Extract the [X, Y] coordinate from the center of the cell holding the provided text.  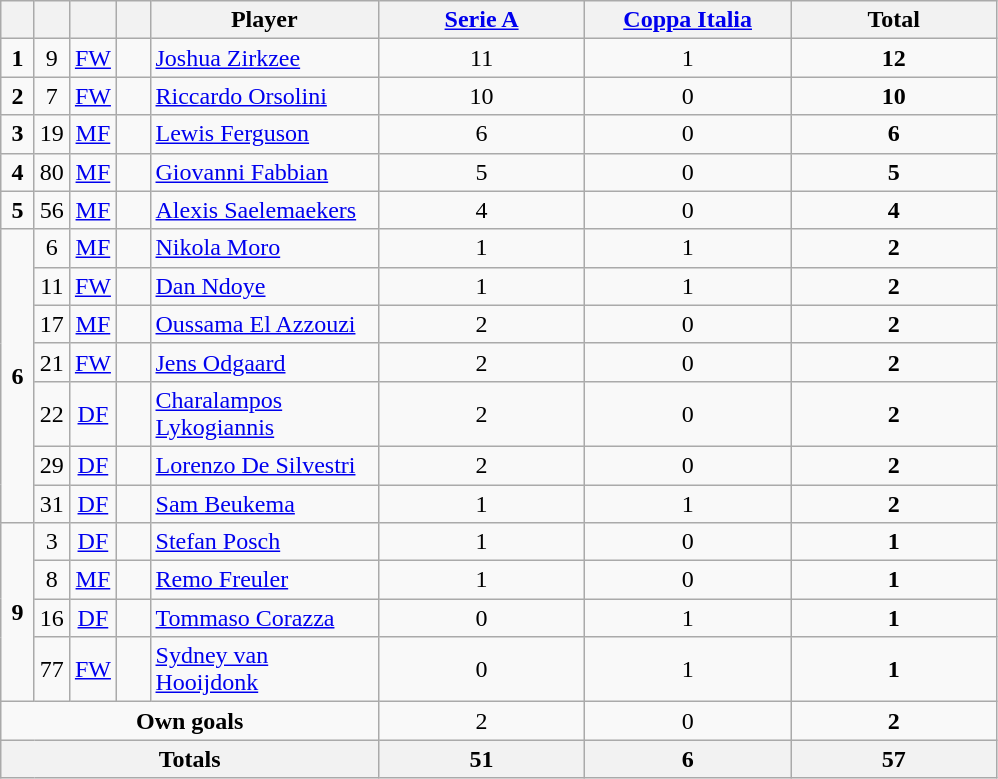
Tommaso Corazza [264, 618]
Dan Ndoye [264, 286]
80 [52, 172]
31 [52, 503]
Lewis Ferguson [264, 134]
17 [52, 324]
Sydney van Hooijdonk [264, 670]
Jens Odgaard [264, 362]
Charalampos Lykogiannis [264, 414]
12 [894, 58]
Stefan Posch [264, 542]
19 [52, 134]
29 [52, 465]
Serie A [482, 20]
Own goals [190, 721]
57 [894, 759]
7 [52, 96]
16 [52, 618]
Riccardo Orsolini [264, 96]
Nikola Moro [264, 248]
56 [52, 210]
Remo Freuler [264, 580]
Joshua Zirkzee [264, 58]
Total [894, 20]
Coppa Italia [688, 20]
Totals [190, 759]
Sam Beukema [264, 503]
Alexis Saelemaekers [264, 210]
Giovanni Fabbian [264, 172]
51 [482, 759]
Lorenzo De Silvestri [264, 465]
8 [52, 580]
21 [52, 362]
Player [264, 20]
Oussama El Azzouzi [264, 324]
22 [52, 414]
77 [52, 670]
